Return (x, y) of the center of cell containing provided text 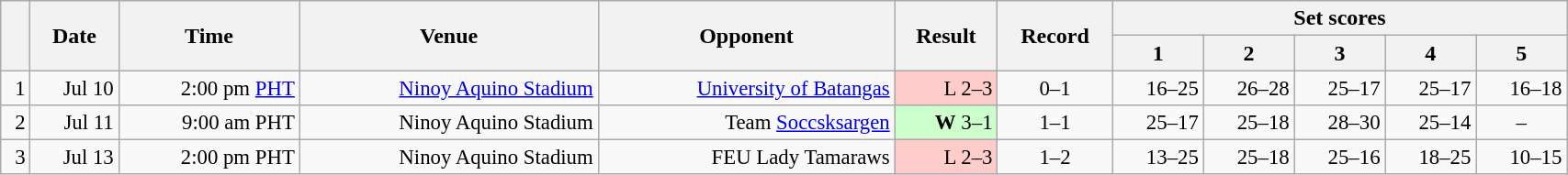
Venue (448, 36)
Opponent (746, 36)
9:00 am PHT (209, 122)
W 3–1 (946, 122)
1–1 (1055, 122)
16–25 (1157, 88)
13–25 (1157, 157)
10–15 (1521, 157)
25–16 (1339, 157)
0–1 (1055, 88)
Record (1055, 36)
25–14 (1431, 122)
4 (1431, 53)
Set scores (1339, 18)
FEU Lady Tamaraws (746, 157)
1–2 (1055, 157)
Time (209, 36)
Jul 13 (74, 157)
26–28 (1249, 88)
Jul 11 (74, 122)
Jul 10 (74, 88)
16–18 (1521, 88)
18–25 (1431, 157)
28–30 (1339, 122)
Result (946, 36)
5 (1521, 53)
Team Soccsksargen (746, 122)
– (1521, 122)
Date (74, 36)
University of Batangas (746, 88)
